Identify which cell holds the provided text, then report its (x, y) central coordinate. 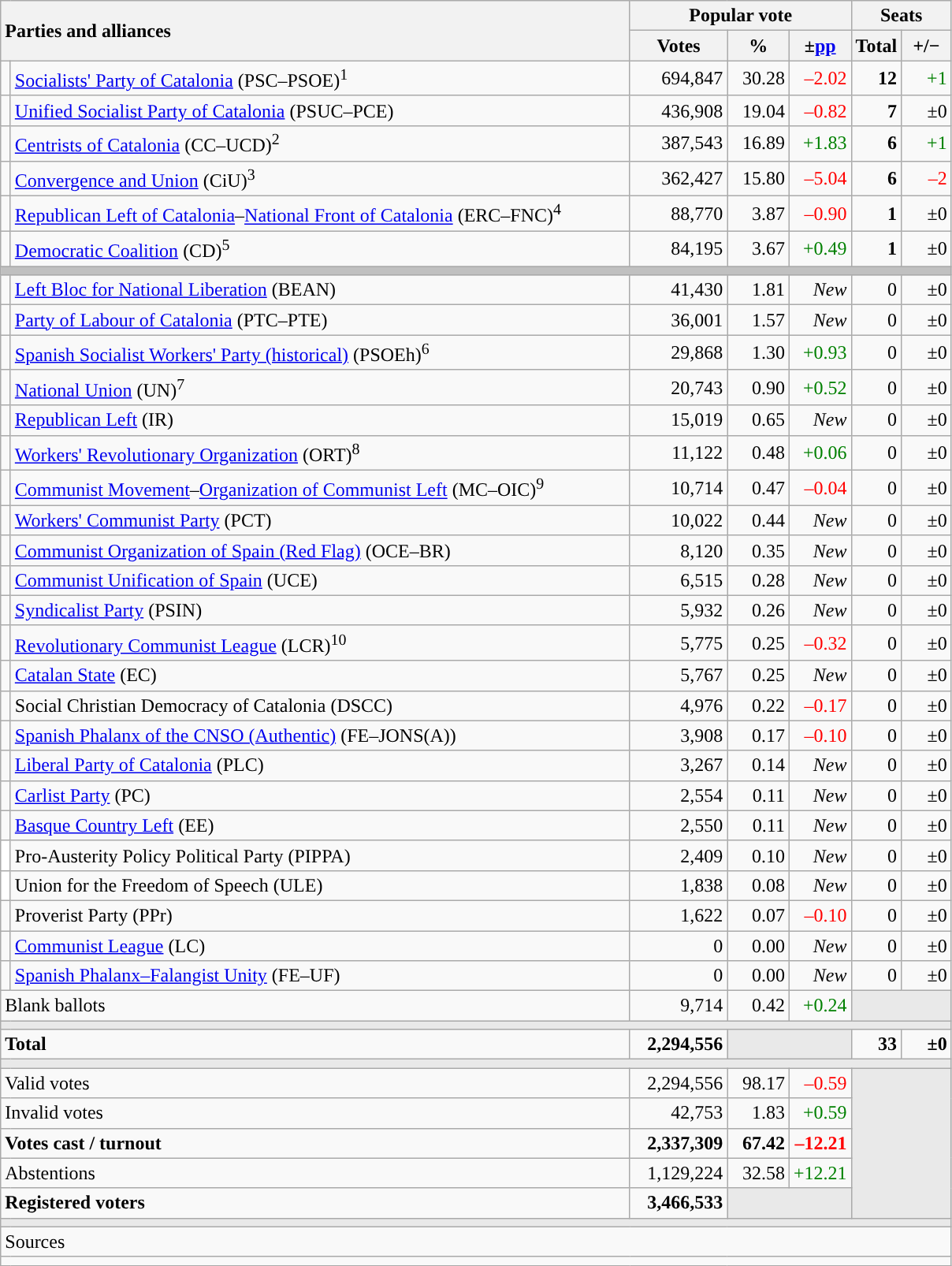
Basque Country Left (EE) (320, 825)
Communist League (LC) (320, 946)
Carlist Party (PC) (320, 795)
67.42 (758, 1143)
Votes (679, 46)
0.48 (758, 452)
–2.02 (820, 79)
Republican Left (IR) (320, 420)
3,466,533 (679, 1203)
+12.21 (820, 1173)
Communist Organization of Spain (Red Flag) (OCE–BR) (320, 550)
98.17 (758, 1083)
+1.83 (820, 143)
Valid votes (315, 1083)
0.17 (758, 735)
Spanish Phalanx of the CNSO (Authentic) (FE–JONS(A)) (320, 735)
Abstentions (315, 1173)
1,129,224 (679, 1173)
2,550 (679, 825)
Social Christian Democracy of Catalonia (DSCC) (320, 706)
0.35 (758, 550)
42,753 (679, 1113)
–0.32 (820, 643)
% (758, 46)
+0.06 (820, 452)
11,122 (679, 452)
12 (876, 79)
694,847 (679, 79)
Communist Unification of Spain (UCE) (320, 580)
–12.21 (820, 1143)
Spanish Socialist Workers' Party (historical) (PSOEh)6 (320, 353)
1.83 (758, 1113)
–2 (927, 178)
Workers' Communist Party (PCT) (320, 520)
16.89 (758, 143)
±pp (820, 46)
Unified Socialist Party of Catalonia (PSUC–PCE) (320, 110)
7 (876, 110)
0.47 (758, 489)
4,976 (679, 706)
+/− (927, 46)
Pro-Austerity Policy Political Party (PIPPA) (320, 855)
–0.17 (820, 706)
15,019 (679, 420)
0.10 (758, 855)
Proverist Party (PPr) (320, 915)
0.42 (758, 1006)
88,770 (679, 214)
Syndicalist Party (PSIN) (320, 610)
362,427 (679, 178)
Party of Labour of Catalonia (PTC–PTE) (320, 320)
Convergence and Union (CiU)3 (320, 178)
5,767 (679, 676)
1.81 (758, 290)
Spanish Phalanx–Falangist Unity (FE–UF) (320, 976)
1,838 (679, 885)
National Union (UN)7 (320, 388)
0.14 (758, 765)
Left Bloc for National Liberation (BEAN) (320, 290)
–0.04 (820, 489)
+0.52 (820, 388)
3,267 (679, 765)
5,932 (679, 610)
436,908 (679, 110)
2,337,309 (679, 1143)
2,409 (679, 855)
19.04 (758, 110)
Liberal Party of Catalonia (PLC) (320, 765)
32.58 (758, 1173)
+0.59 (820, 1113)
1.57 (758, 320)
3.87 (758, 214)
84,195 (679, 249)
+0.49 (820, 249)
5,775 (679, 643)
0.08 (758, 885)
Sources (476, 1242)
+0.93 (820, 353)
0.26 (758, 610)
+0.24 (820, 1006)
9,714 (679, 1006)
0.28 (758, 580)
Popular vote (741, 16)
Centrists of Catalonia (CC–UCD)2 (320, 143)
Workers' Revolutionary Organization (ORT)8 (320, 452)
3,908 (679, 735)
0.07 (758, 915)
1,622 (679, 915)
36,001 (679, 320)
30.28 (758, 79)
1.30 (758, 353)
–0.59 (820, 1083)
6,515 (679, 580)
Socialists' Party of Catalonia (PSC–PSOE)1 (320, 79)
41,430 (679, 290)
Votes cast / turnout (315, 1143)
0.90 (758, 388)
Communist Movement–Organization of Communist Left (MC–OIC)9 (320, 489)
–0.90 (820, 214)
Blank ballots (315, 1006)
10,022 (679, 520)
8,120 (679, 550)
–5.04 (820, 178)
Revolutionary Communist League (LCR)10 (320, 643)
–0.82 (820, 110)
2,554 (679, 795)
Union for the Freedom of Speech (ULE) (320, 885)
20,743 (679, 388)
0.22 (758, 706)
387,543 (679, 143)
Seats (902, 16)
33 (876, 1044)
29,868 (679, 353)
Democratic Coalition (CD)5 (320, 249)
0.44 (758, 520)
Republican Left of Catalonia–National Front of Catalonia (ERC–FNC)4 (320, 214)
0.65 (758, 420)
3.67 (758, 249)
Catalan State (EC) (320, 676)
15.80 (758, 178)
Parties and alliances (315, 31)
10,714 (679, 489)
Invalid votes (315, 1113)
Registered voters (315, 1203)
